Scan for the cell matching the given text and deliver its (x, y) coordinate at center. 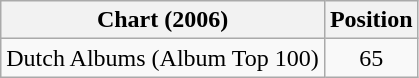
Chart (2006) (163, 20)
Position (371, 20)
Dutch Albums (Album Top 100) (163, 58)
65 (371, 58)
